From the cell containing the given text, extract its center point as (x, y) coordinate. 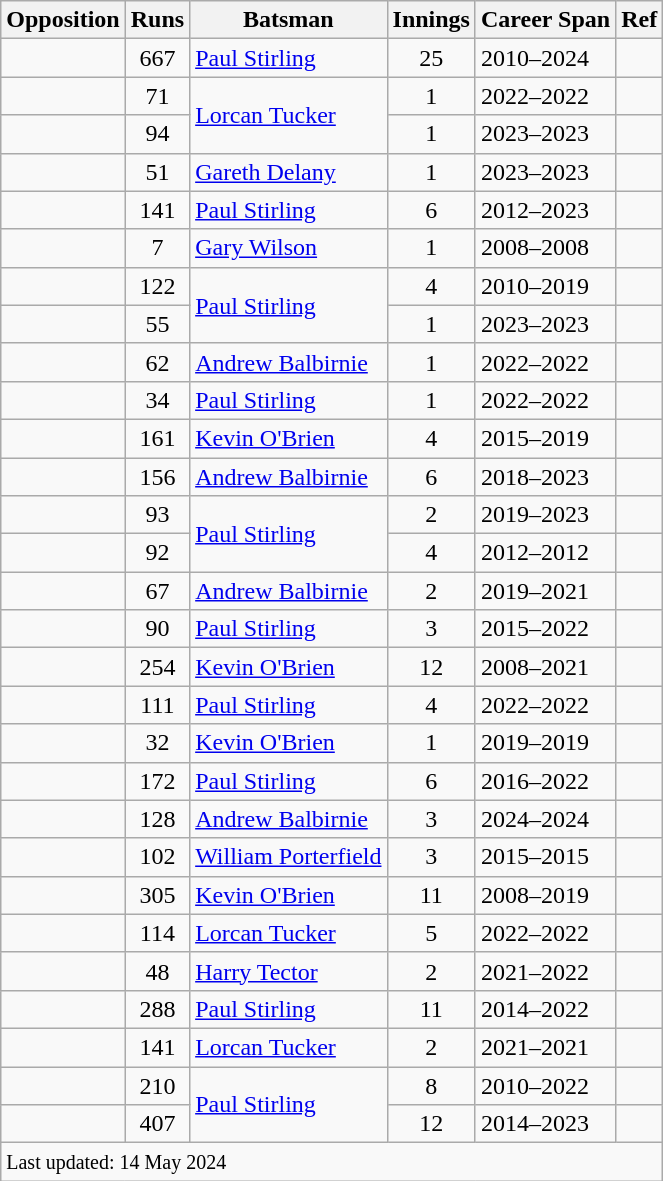
122 (157, 286)
25 (431, 58)
2010–2024 (545, 58)
Career Span (545, 20)
288 (157, 1009)
2021–2021 (545, 1047)
32 (157, 743)
92 (157, 553)
2008–2021 (545, 667)
305 (157, 895)
2012–2023 (545, 210)
161 (157, 438)
Last updated: 14 May 2024 (332, 1162)
34 (157, 400)
Batsman (288, 20)
2015–2019 (545, 438)
407 (157, 1124)
2024–2024 (545, 819)
2019–2021 (545, 591)
102 (157, 857)
667 (157, 58)
2018–2023 (545, 477)
7 (157, 248)
Opposition (63, 20)
210 (157, 1085)
172 (157, 781)
Gareth Delany (288, 172)
2015–2015 (545, 857)
2008–2019 (545, 895)
51 (157, 172)
48 (157, 971)
111 (157, 705)
90 (157, 629)
2010–2019 (545, 286)
2012–2012 (545, 553)
128 (157, 819)
2010–2022 (545, 1085)
2019–2019 (545, 743)
2014–2022 (545, 1009)
2021–2022 (545, 971)
2014–2023 (545, 1124)
156 (157, 477)
5 (431, 933)
55 (157, 324)
2019–2023 (545, 515)
2016–2022 (545, 781)
94 (157, 134)
Innings (431, 20)
William Porterfield (288, 857)
Runs (157, 20)
8 (431, 1085)
2008–2008 (545, 248)
62 (157, 362)
Harry Tector (288, 971)
71 (157, 96)
2015–2022 (545, 629)
254 (157, 667)
67 (157, 591)
93 (157, 515)
Gary Wilson (288, 248)
Ref (640, 20)
114 (157, 933)
